Return [x, y] of the center of cell containing provided text 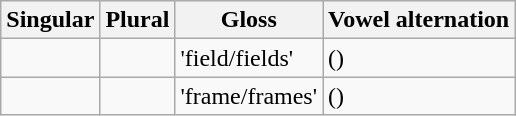
Vowel alternation [419, 20]
Singular [50, 20]
Plural [138, 20]
Gloss [249, 20]
'frame/frames' [249, 96]
'field/fields' [249, 58]
